Capture the cell that displays the provided text and extract its (x, y) central coordinate. 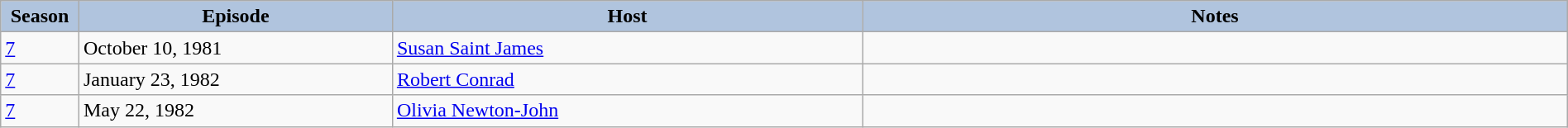
Robert Conrad (627, 79)
May 22, 1982 (235, 111)
Notes (1216, 17)
Susan Saint James (627, 48)
Season (40, 17)
Olivia Newton-John (627, 111)
October 10, 1981 (235, 48)
Episode (235, 17)
January 23, 1982 (235, 79)
Host (627, 17)
